Output the [X, Y] coordinate of the center of the cell containing the given text.  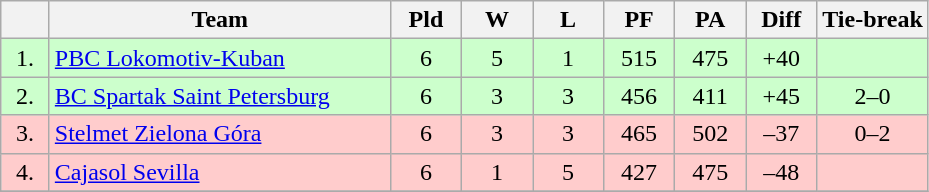
1. [26, 58]
PF [640, 20]
515 [640, 58]
+45 [782, 96]
411 [710, 96]
456 [640, 96]
2–0 [873, 96]
2. [26, 96]
–37 [782, 134]
4. [26, 172]
3. [26, 134]
427 [640, 172]
502 [710, 134]
PBC Lokomotiv-Kuban [220, 58]
Stelmet Zielona Góra [220, 134]
+40 [782, 58]
Diff [782, 20]
L [568, 20]
BC Spartak Saint Petersburg [220, 96]
–48 [782, 172]
Tie-break [873, 20]
0–2 [873, 134]
W [496, 20]
PA [710, 20]
Pld [426, 20]
465 [640, 134]
Cajasol Sevilla [220, 172]
Team [220, 20]
